Provide the [x, y] coordinate of the cell's center where the given text is located.  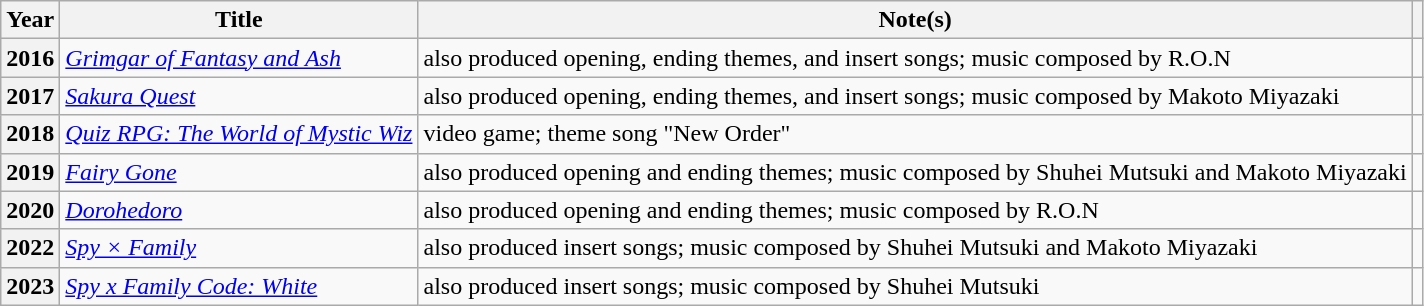
2020 [30, 210]
2016 [30, 58]
Title [239, 20]
Note(s) [915, 20]
Sakura Quest [239, 96]
also produced opening, ending themes, and insert songs; music composed by Makoto Miyazaki [915, 96]
2019 [30, 172]
also produced opening and ending themes; music composed by Shuhei Mutsuki and Makoto Miyazaki [915, 172]
2023 [30, 286]
also produced insert songs; music composed by Shuhei Mutsuki and Makoto Miyazaki [915, 248]
also produced opening, ending themes, and insert songs; music composed by R.O.N [915, 58]
2017 [30, 96]
Fairy Gone [239, 172]
video game; theme song "New Order" [915, 134]
Spy × Family [239, 248]
also produced insert songs; music composed by Shuhei Mutsuki [915, 286]
2022 [30, 248]
also produced opening and ending themes; music composed by R.O.N [915, 210]
Dorohedoro [239, 210]
Grimgar of Fantasy and Ash [239, 58]
Quiz RPG: The World of Mystic Wiz [239, 134]
Year [30, 20]
Spy x Family Code: White [239, 286]
2018 [30, 134]
